Locate the cell with the specified text and output its [x, y] center coordinate. 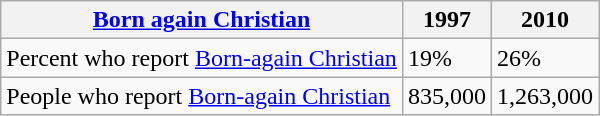
19% [446, 58]
835,000 [446, 96]
26% [544, 58]
2010 [544, 20]
Born again Christian [202, 20]
Percent who report Born-again Christian [202, 58]
1,263,000 [544, 96]
People who report Born-again Christian [202, 96]
1997 [446, 20]
